Determine the (x, y) coordinate at the center of the cell enclosing the given text.  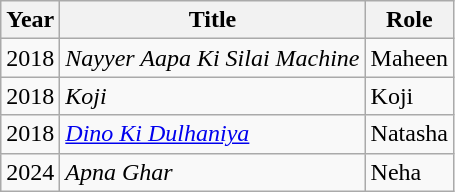
Maheen (409, 58)
2024 (30, 172)
Dino Ki Dulhaniya (212, 134)
Title (212, 20)
Nayyer Aapa Ki Silai Machine (212, 58)
Year (30, 20)
Role (409, 20)
Natasha (409, 134)
Apna Ghar (212, 172)
Neha (409, 172)
